Scan for the cell matching the given text and deliver its [x, y] coordinate at center. 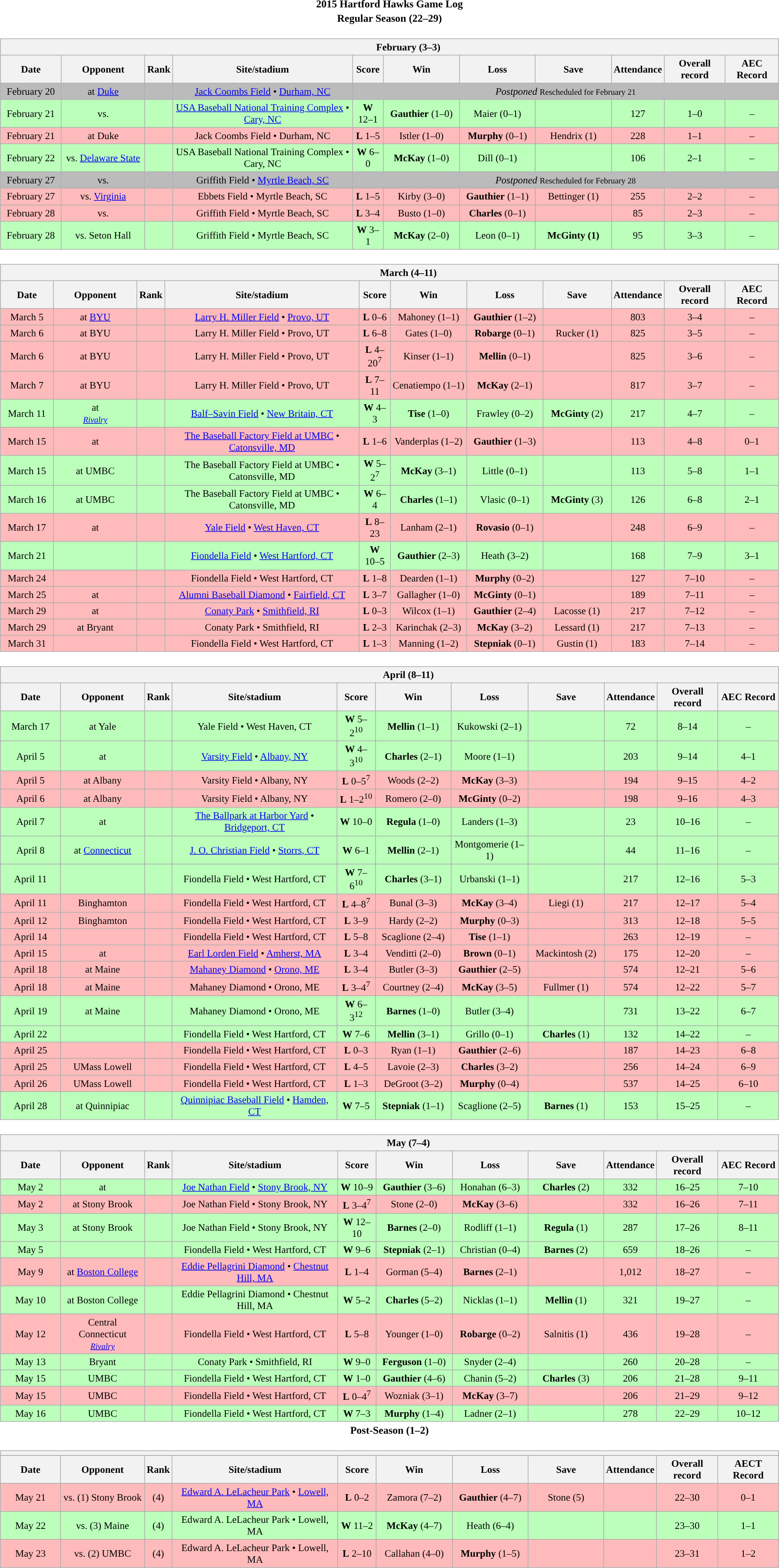
Gauthier (2–6) [489, 1050]
McGinty (0–1) [505, 595]
McGinty (2) [577, 414]
Lavoie (2–3) [413, 1067]
7–13 [695, 627]
287 [630, 1227]
Stone (5) [566, 1498]
16–25 [687, 1187]
132 [631, 1034]
Mackintosh (2) [566, 953]
Ladner (2–1) [490, 1413]
Salnitis (1) [566, 1334]
5–3 [749, 879]
Manning (1–2) [429, 643]
McKay (3–5) [489, 987]
537 [631, 1083]
7–14 [695, 643]
Charles (1) [566, 1034]
McKay (3–4) [489, 903]
Little (0–1) [505, 470]
Bunal (3–3) [413, 903]
Tise (1–1) [489, 937]
189 [638, 595]
W 12–10 [357, 1227]
Earl Lorden Field • Amherst, MA [255, 953]
Mellin (3–1) [413, 1034]
Landers (1–3) [489, 821]
153 [631, 1106]
Bryant [103, 1362]
72 [631, 726]
May 23 [30, 1553]
126 [638, 500]
Fullmer (1) [566, 987]
Charles (5–2) [414, 1300]
5–5 [749, 920]
W 4–3 [375, 414]
Liegi (1) [566, 903]
March 31 [27, 643]
DeGroot (3–2) [413, 1083]
March 21 [27, 555]
7–9 [695, 555]
March 16 [27, 500]
W 10–5 [375, 555]
March (4–11) [389, 272]
Gauthier (4–6) [414, 1379]
McGinty (3) [577, 500]
313 [631, 920]
Hendrix (1) [574, 136]
May 22 [30, 1525]
W 6–0 [368, 158]
9–15 [688, 780]
vs. Delaware State [103, 158]
Zamora (7–2) [414, 1498]
W 3–1 [368, 236]
85 [638, 213]
Dearden (1–1) [429, 578]
3–1 [752, 555]
5–7 [749, 987]
February 22 [31, 158]
18–26 [687, 1250]
April 19 [30, 1011]
W 7–5 [356, 1106]
14–25 [688, 1083]
April 28 [30, 1106]
Charles (2–1) [413, 756]
May 13 [30, 1362]
at Rivalry [95, 414]
Mellin (1) [566, 1300]
Rodliff (1–1) [490, 1227]
W 6–4 [375, 500]
Gallagher (1–0) [429, 595]
L 2–10 [357, 1553]
W 1–0 [357, 1379]
Venditti (2–0) [413, 953]
Scaglione (2–4) [413, 937]
4–8 [695, 442]
Maier (0–1) [497, 114]
W 5–27 [375, 470]
May 5 [30, 1250]
W 6–1 [356, 850]
Urbanski (1–1) [489, 879]
vs. (3) Maine [103, 1525]
L 7–11 [375, 385]
Charles (3) [566, 1379]
Stepniak (0–1) [505, 643]
vs. Seton Hall [103, 236]
vs. Virginia [103, 196]
22–30 [687, 1498]
Charles (1–1) [429, 500]
Younger (1–0) [414, 1334]
W 7–3 [357, 1413]
4–1 [749, 756]
Cenatiempo (1–1) [429, 385]
May 16 [30, 1413]
March 11 [27, 414]
at Connecticut [103, 850]
W 11–2 [357, 1525]
April 26 [30, 1083]
14–24 [688, 1067]
Frawley (0–2) [505, 414]
3–6 [695, 356]
Stepniak (1–1) [413, 1106]
2–3 [695, 213]
9–16 [688, 798]
Heath (6–4) [490, 1525]
1–2 [748, 1553]
5–8 [695, 470]
L 0–6 [375, 317]
Murphy (0–4) [489, 1083]
Gates (1–0) [429, 333]
Murphy (0–3) [489, 920]
April 7 [30, 821]
Balf–Savin Field • New Britain, CT [262, 414]
W 6–312 [356, 1011]
Tise (1–0) [429, 414]
731 [631, 1011]
256 [631, 1067]
L 0–57 [356, 780]
Karinchak (2–3) [429, 627]
L 0–47 [357, 1395]
L 3–7 [375, 595]
Gauthier (3–6) [414, 1187]
19–28 [687, 1334]
L 4–5 [356, 1067]
Postponed Rescheduled for February 21 [566, 91]
Gauthier (2–5) [489, 970]
263 [631, 937]
12–21 [688, 970]
L 8–23 [375, 528]
Charles (3–1) [413, 879]
Mahoney (1–1) [429, 317]
11–16 [688, 850]
W 7–6 [356, 1034]
Chanin (5–2) [490, 1379]
14–23 [688, 1050]
W 5–210 [356, 726]
203 [631, 756]
Istler (1–0) [422, 136]
McKay (3–3) [489, 780]
February 20 [31, 91]
McKay (1–0) [422, 158]
228 [638, 136]
168 [638, 555]
McKay (3–1) [429, 470]
McKay (2–0) [422, 236]
Postponed Rescheduled for February 28 [566, 180]
Leon (0–1) [497, 236]
175 [631, 953]
Montgomerie (1–1) [489, 850]
W 9–0 [357, 1362]
Murphy (0–2) [505, 578]
Ferguson (1–0) [414, 1362]
Ebbets Field • Myrtle Beach, SC [263, 196]
March 25 [27, 595]
Christian (0–4) [490, 1250]
April 6 [30, 798]
Mellin (2–1) [413, 850]
April 8 [30, 850]
W 5–2 [357, 1300]
vs. (2) UMBC [103, 1553]
May 21 [30, 1498]
Quinnipiac Baseball Field • Hamden, CT [255, 1106]
22–29 [687, 1413]
12–17 [688, 903]
187 [631, 1050]
9–11 [748, 1379]
May 12 [30, 1334]
Barnes (2–0) [414, 1227]
13–22 [688, 1011]
17–26 [687, 1227]
6–10 [749, 1083]
Barnes (1) [566, 1106]
Robarge (0–1) [505, 333]
AECT Record [748, 1469]
Moore (1–1) [489, 756]
L 6–8 [375, 333]
23–31 [687, 1553]
3–4 [695, 317]
817 [638, 385]
McKay (3–7) [490, 1395]
Charles (2) [566, 1187]
at Yale [103, 726]
248 [638, 528]
Lessard (1) [577, 627]
15–25 [688, 1106]
10–16 [688, 821]
12–22 [688, 987]
Murphy (1–5) [490, 1553]
Woods (2–2) [413, 780]
16–26 [687, 1204]
Gustin (1) [577, 643]
7–12 [695, 611]
Hardy (2–2) [413, 920]
Kinser (1–1) [429, 356]
23–30 [687, 1525]
3–5 [695, 333]
5–6 [749, 970]
14–22 [688, 1034]
44 [631, 850]
Honahan (6–3) [490, 1187]
Nicklas (1–1) [490, 1300]
21–29 [687, 1395]
1,012 [630, 1272]
194 [631, 780]
McGinty (1) [574, 236]
Stone (2–0) [414, 1204]
Robarge (0–2) [490, 1334]
April 12 [30, 920]
Murphy (0–1) [497, 136]
vs. (1) Stony Brook [103, 1498]
198 [631, 798]
Wozniak (3–1) [414, 1395]
12–19 [688, 937]
L 4–207 [375, 356]
Busto (1–0) [422, 213]
10–12 [748, 1413]
321 [630, 1300]
Central ConnecticutRivalry [103, 1334]
3–3 [695, 236]
McKay (2–1) [505, 385]
Charles (0–1) [497, 213]
Vanderplas (1–2) [429, 442]
Rovasio (0–1) [505, 528]
Rucker (1) [577, 333]
McKay (4–7) [414, 1525]
McKay (3–6) [490, 1204]
9–12 [748, 1395]
Gauthier (4–7) [490, 1498]
J. O. Christian Field • Storrs, CT [255, 850]
The Ballpark at Harbor Yard • Bridgeport, CT [255, 821]
February (3–3) [389, 47]
Stepniak (2–1) [414, 1250]
95 [638, 236]
McGinty (0–2) [489, 798]
255 [638, 196]
Mellin (0–1) [505, 356]
Brown (0–1) [489, 953]
Heath (3–2) [505, 555]
106 [638, 158]
April 14 [30, 937]
Lacosse (1) [577, 611]
May 3 [30, 1227]
at Quinnipiac [103, 1106]
March 7 [27, 385]
18–27 [687, 1272]
April 22 [30, 1034]
Regula (1–0) [413, 821]
Butler (3–4) [489, 1011]
Kukowski (2–1) [489, 726]
McKay (3–2) [505, 627]
3–7 [695, 385]
4–3 [749, 798]
L 1–6 [375, 442]
W 10–9 [357, 1187]
Courtney (2–4) [413, 987]
Alumni Baseball Diamond • Fairfield, CT [262, 595]
659 [630, 1250]
at Bryant [95, 627]
L 2–3 [375, 627]
Butler (3–3) [413, 970]
Mellin (1–1) [413, 726]
6–7 [749, 1011]
Barnes (2–1) [490, 1272]
278 [630, 1413]
Gauthier (2–4) [505, 611]
May 9 [30, 1272]
20–28 [687, 1362]
Gorman (5–4) [414, 1272]
Vlasic (0–1) [505, 500]
183 [638, 643]
Romero (2–0) [413, 798]
W 10–0 [356, 821]
Scaglione (2–5) [489, 1106]
4–7 [695, 414]
March 5 [27, 317]
Gauthier (1–1) [497, 196]
W 12–1 [368, 114]
Barnes (1–0) [413, 1011]
9–14 [688, 756]
21–28 [687, 1379]
1–0 [695, 114]
436 [630, 1334]
19–27 [687, 1300]
Callahan (4–0) [414, 1553]
Dill (0–1) [497, 158]
803 [638, 317]
L 4–87 [356, 903]
Ryan (1–1) [413, 1050]
April 15 [30, 953]
5–4 [749, 903]
Snyder (2–4) [490, 1362]
Grillo (0–1) [489, 1034]
April (8–11) [389, 674]
L 1–210 [356, 798]
L 0–2 [357, 1498]
L 1–4 [357, 1272]
Wilcox (1–1) [429, 611]
Charles (3–2) [489, 1067]
12–18 [688, 920]
Regula (1) [566, 1227]
W 9–6 [357, 1250]
2–2 [695, 196]
4–2 [749, 780]
12–20 [688, 953]
Bettinger (1) [574, 196]
Barnes (2) [566, 1250]
W 7–610 [356, 879]
May (7–4) [389, 1143]
Gauthier (1–2) [505, 317]
23 [631, 821]
March 24 [27, 578]
8–11 [748, 1227]
W 4–310 [356, 756]
Lanham (2–1) [429, 528]
12–16 [688, 879]
May 10 [30, 1300]
Kirby (3–0) [422, 196]
L 1–8 [375, 578]
Gauthier (1–0) [422, 114]
Gauthier (2–3) [429, 555]
Gauthier (1–3) [505, 442]
8–14 [688, 726]
260 [630, 1362]
Murphy (1–4) [414, 1413]
L 3–9 [356, 920]
